Pinpoint the cell where the given text exists, returning its [X, Y] midpoint coordinate. 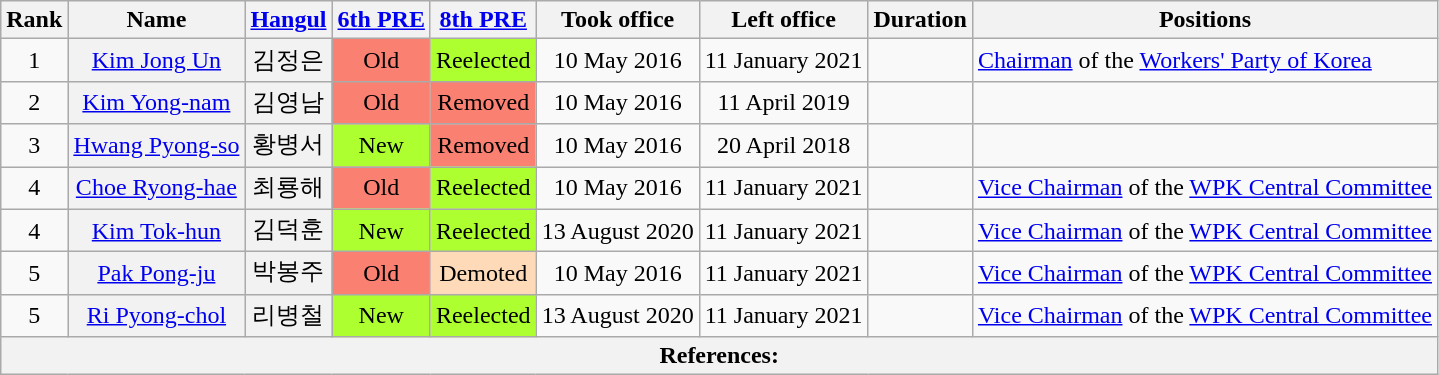
Demoted [483, 274]
Hangul [288, 20]
Kim Yong-nam [156, 102]
Took office [618, 20]
1 [34, 60]
최룡해 [288, 188]
김정은 [288, 60]
Choe Ryong-hae [156, 188]
김덕훈 [288, 230]
Kim Jong Un [156, 60]
2 [34, 102]
황병서 [288, 146]
11 April 2019 [784, 102]
Pak Pong-ju [156, 274]
8th PRE [483, 20]
Left office [784, 20]
Name [156, 20]
Positions [1204, 20]
20 April 2018 [784, 146]
박봉주 [288, 274]
리병철 [288, 316]
Rank [34, 20]
Chairman of the Workers' Party of Korea [1204, 60]
Hwang Pyong-so [156, 146]
3 [34, 146]
Duration [920, 20]
Kim Tok-hun [156, 230]
6th PRE [381, 20]
References: [720, 356]
Ri Pyong-chol [156, 316]
김영남 [288, 102]
